Find where the given text appears and provide that cell's center as [X, Y] coordinate. 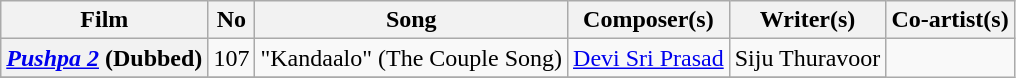
No [232, 20]
Writer(s) [808, 20]
Composer(s) [649, 20]
Siju Thuravoor [808, 58]
Co-artist(s) [950, 20]
Film [104, 20]
"Kandaalo" (The Couple Song) [412, 58]
Pushpa 2 (Dubbed) [104, 58]
107 [232, 58]
Devi Sri Prasad [649, 58]
Song [412, 20]
